Pinpoint the cell where the given text exists, returning its (X, Y) midpoint coordinate. 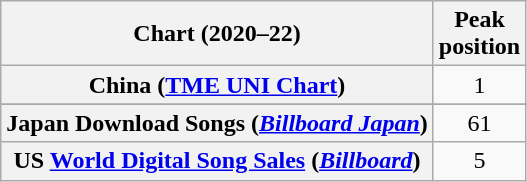
Chart (2020–22) (218, 34)
China (TME UNI Chart) (218, 85)
5 (479, 161)
Peakposition (479, 34)
61 (479, 123)
1 (479, 85)
US World Digital Song Sales (Billboard) (218, 161)
Japan Download Songs (Billboard Japan) (218, 123)
